Scan for the cell matching the given text and deliver its [x, y] coordinate at center. 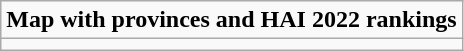
Map with provinces and HAI 2022 rankings [232, 20]
